Find where the given text appears and provide that cell's center as [X, Y] coordinate. 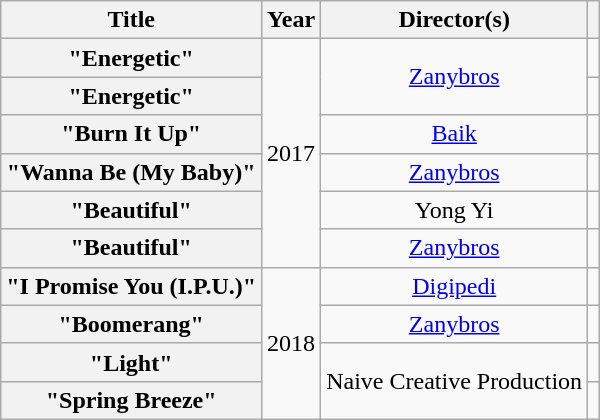
"Wanna Be (My Baby)" [132, 172]
"Burn It Up" [132, 134]
Title [132, 20]
"Boomerang" [132, 324]
Director(s) [454, 20]
Baik [454, 134]
Naive Creative Production [454, 381]
Digipedi [454, 286]
"Light" [132, 362]
2018 [292, 343]
"I Promise You (I.P.U.)" [132, 286]
Year [292, 20]
"Spring Breeze" [132, 400]
Yong Yi [454, 210]
2017 [292, 153]
